Extract the [X, Y] coordinate from the center of the cell holding the provided text.  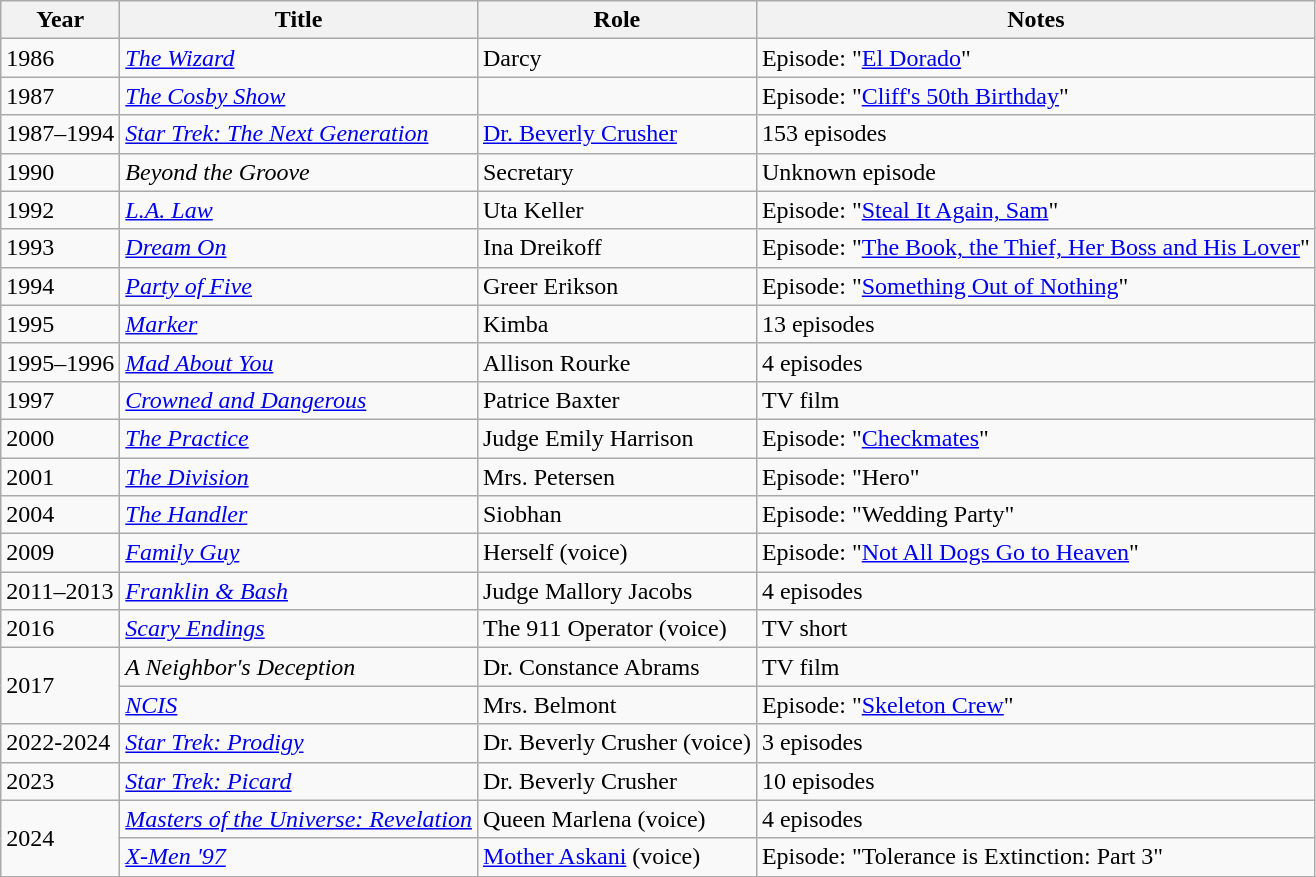
Unknown episode [1036, 172]
Mrs. Belmont [616, 705]
10 episodes [1036, 781]
Uta Keller [616, 210]
Episode: "El Dorado" [1036, 58]
2023 [60, 781]
1986 [60, 58]
1992 [60, 210]
Episode: "The Book, the Thief, Her Boss and His Lover" [1036, 248]
13 episodes [1036, 324]
Patrice Baxter [616, 400]
2004 [60, 515]
The 911 Operator (voice) [616, 629]
2000 [60, 438]
Queen Marlena (voice) [616, 819]
Episode: "Not All Dogs Go to Heaven" [1036, 553]
Episode: "Something Out of Nothing" [1036, 286]
The Handler [299, 515]
2011–2013 [60, 591]
Judge Mallory Jacobs [616, 591]
Year [60, 20]
1987 [60, 96]
Star Trek: Picard [299, 781]
1997 [60, 400]
Greer Erikson [616, 286]
Family Guy [299, 553]
A Neighbor's Deception [299, 667]
3 episodes [1036, 743]
Secretary [616, 172]
Episode: "Skeleton Crew" [1036, 705]
Episode: "Steal It Again, Sam" [1036, 210]
Star Trek: Prodigy [299, 743]
Episode: "Hero" [1036, 477]
Party of Five [299, 286]
Crowned and Dangerous [299, 400]
TV short [1036, 629]
1987–1994 [60, 134]
Role [616, 20]
Franklin & Bash [299, 591]
Siobhan [616, 515]
1990 [60, 172]
Episode: "Cliff's 50th Birthday" [1036, 96]
Ina Dreikoff [616, 248]
1995 [60, 324]
2024 [60, 838]
Dr. Constance Abrams [616, 667]
Masters of the Universe: Revelation [299, 819]
NCIS [299, 705]
Mrs. Petersen [616, 477]
Episode: "Tolerance is Extinction: Part 3" [1036, 857]
The Division [299, 477]
The Cosby Show [299, 96]
The Wizard [299, 58]
Beyond the Groove [299, 172]
Darcy [616, 58]
Mad About You [299, 362]
Kimba [616, 324]
Mother Askani (voice) [616, 857]
Scary Endings [299, 629]
2016 [60, 629]
Dr. Beverly Crusher (voice) [616, 743]
2017 [60, 686]
1995–1996 [60, 362]
Title [299, 20]
X-Men '97 [299, 857]
1994 [60, 286]
Marker [299, 324]
2001 [60, 477]
Notes [1036, 20]
2022-2024 [60, 743]
L.A. Law [299, 210]
153 episodes [1036, 134]
1993 [60, 248]
Judge Emily Harrison [616, 438]
Episode: "Wedding Party" [1036, 515]
The Practice [299, 438]
2009 [60, 553]
Herself (voice) [616, 553]
Star Trek: The Next Generation [299, 134]
Allison Rourke [616, 362]
Dream On [299, 248]
Episode: "Checkmates" [1036, 438]
